Return (x, y) of the center of cell containing provided text 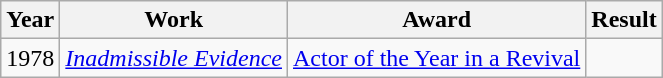
1978 (30, 58)
Inadmissible Evidence (174, 58)
Year (30, 20)
Result (624, 20)
Award (436, 20)
Actor of the Year in a Revival (436, 58)
Work (174, 20)
